Capture the cell that displays the provided text and extract its (x, y) central coordinate. 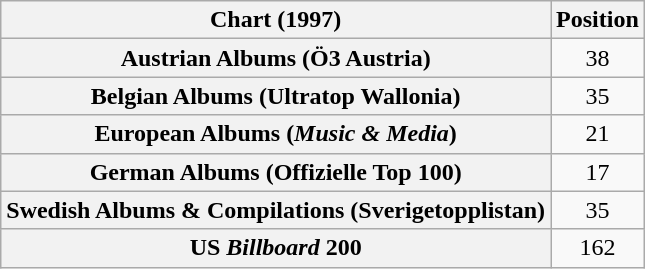
Austrian Albums (Ö3 Austria) (276, 58)
Swedish Albums & Compilations (Sverigetopplistan) (276, 210)
European Albums (Music & Media) (276, 134)
21 (598, 134)
38 (598, 58)
17 (598, 172)
Belgian Albums (Ultratop Wallonia) (276, 96)
Chart (1997) (276, 20)
162 (598, 248)
German Albums (Offizielle Top 100) (276, 172)
US Billboard 200 (276, 248)
Position (598, 20)
